Return (X, Y) of the center of cell containing provided text 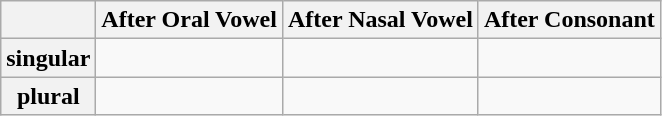
After Nasal Vowel (380, 20)
singular (48, 58)
After Consonant (569, 20)
plural (48, 96)
After Oral Vowel (190, 20)
